Search for the cell housing the specified text and yield its (X, Y) center coordinate. 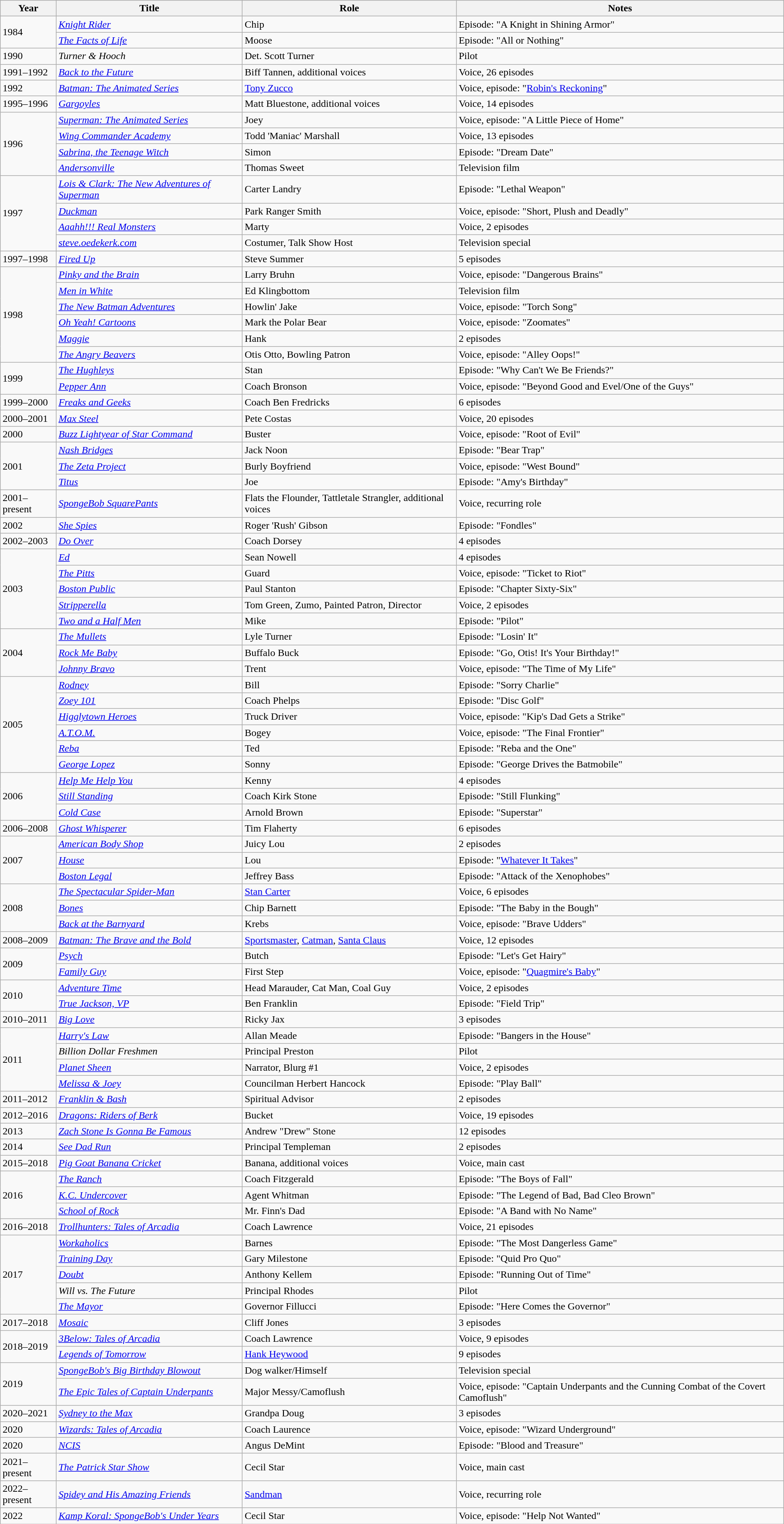
2020–2021 (28, 1413)
Batman: The Brave and the Bold (149, 940)
Mosaic (149, 1323)
Zach Stone Is Gonna Be Famous (149, 1131)
The Mayor (149, 1307)
2016 (28, 1195)
Bill (349, 685)
Anthony Kellem (349, 1275)
Episode: "The Boys of Fall" (620, 1179)
Episode: "Sorry Charlie" (620, 685)
Nash Bridges (149, 450)
Episode: "Blood and Treasure" (620, 1445)
Episode: "A Knight in Shining Armor" (620, 24)
Voice, episode: "Root of Evil" (620, 434)
Trent (349, 669)
Big Love (149, 1020)
Cliff Jones (349, 1323)
Todd 'Maniac' Marshall (349, 136)
Stripperella (149, 605)
1998 (28, 315)
Episode: "Field Trip" (620, 1004)
2003 (28, 589)
Planet Sheen (149, 1067)
Lou (349, 860)
Bones (149, 908)
Will vs. The Future (149, 1291)
The Epic Tales of Captain Underpants (149, 1392)
Spiritual Advisor (349, 1099)
Fired Up (149, 259)
Billion Dollar Freshmen (149, 1051)
Oh Yeah! Cartoons (149, 323)
Zoey 101 (149, 700)
Voice, episode: "A Little Piece of Home" (620, 120)
Butch (349, 956)
Episode: "Play Ball" (620, 1083)
2015–2018 (28, 1163)
Title (149, 8)
2007 (28, 860)
Larry Bruhn (349, 275)
Principal Templeman (349, 1147)
Joe (349, 482)
Maggie (149, 338)
Episode: "George Drives the Batmobile" (620, 765)
2008 (28, 908)
Episode: "Bear Trap" (620, 450)
Legends of Tomorrow (149, 1354)
Jack Noon (349, 450)
Back to the Future (149, 72)
Wing Commander Academy (149, 136)
Narrator, Blurg #1 (349, 1067)
2017–2018 (28, 1323)
The Angry Beavers (149, 354)
Notes (620, 8)
Voice, episode: "Robin's Reckoning" (620, 88)
Voice, 19 episodes (620, 1115)
Knight Rider (149, 24)
2002–2003 (28, 541)
Ben Franklin (349, 1004)
Principal Preston (349, 1051)
Arnold Brown (349, 812)
Otis Otto, Bowling Patron (349, 354)
Mike (349, 621)
Pete Costas (349, 418)
Juicy Lou (349, 844)
The Facts of Life (149, 40)
Aaahh!!! Real Monsters (149, 227)
2002 (28, 525)
Kamp Koral: SpongeBob's Under Years (149, 1516)
Workaholics (149, 1243)
Two and a Half Men (149, 621)
Steve Summer (349, 259)
Sydney to the Max (149, 1413)
2012–2016 (28, 1115)
steve.oedekerk.com (149, 243)
SpongeBob's Big Birthday Blowout (149, 1370)
Thomas Sweet (349, 168)
Gary Milestone (349, 1259)
Coach Kirk Stone (349, 796)
Det. Scott Turner (349, 56)
Episode: "Dream Date" (620, 152)
Voice, episode: "Short, Plush and Deadly" (620, 211)
Superman: The Animated Series (149, 120)
Year (28, 8)
Episode: "Whatever It Takes" (620, 860)
Reba (149, 749)
Batman: The Animated Series (149, 88)
Coach Phelps (349, 700)
1995–1996 (28, 104)
Roger 'Rush' Gibson (349, 525)
Turner & Hooch (149, 56)
1997 (28, 213)
Episode: "Reba and the One" (620, 749)
1999–2000 (28, 402)
Costumer, Talk Show Host (349, 243)
Episode: "Here Comes the Governor" (620, 1307)
Voice, episode: "Alley Oops!" (620, 354)
Head Marauder, Cat Man, Coal Guy (349, 987)
Angus DeMint (349, 1445)
Adventure Time (149, 987)
NCIS (149, 1445)
Voice, 20 episodes (620, 418)
Training Day (149, 1259)
Sean Nowell (349, 557)
Barnes (349, 1243)
The Pitts (149, 573)
Councilman Herbert Hancock (349, 1083)
Ted (349, 749)
Flats the Flounder, Tattletale Strangler, additional voices (349, 504)
Freaks and Geeks (149, 402)
Burly Boyfriend (349, 466)
Episode: "Amy's Birthday" (620, 482)
School of Rock (149, 1211)
Sabrina, the Teenage Witch (149, 152)
Episode: "Still Flunking" (620, 796)
Episode: "Chapter Sixty-Six" (620, 589)
Voice, 26 episodes (620, 72)
Episode: "The Baby in the Bough" (620, 908)
Voice, episode: "Zoomates" (620, 323)
True Jackson, VP (149, 1004)
Voice, episode: "Beyond Good and Evel/One of the Guys" (620, 386)
Ricky Jax (349, 1020)
Allan Meade (349, 1036)
Duckman (149, 211)
Governor Fillucci (349, 1307)
Tony Zucco (349, 88)
Family Guy (149, 971)
See Dad Run (149, 1147)
Rodney (149, 685)
Episode: "The Legend of Bad, Bad Cleo Brown" (620, 1195)
Voice, 9 episodes (620, 1338)
Krebs (349, 924)
Episode: "Attack of the Xenophobes" (620, 876)
1992 (28, 88)
12 episodes (620, 1131)
Boston Legal (149, 876)
Lyle Turner (349, 637)
Voice, 14 episodes (620, 104)
2011–2012 (28, 1099)
Coach Laurence (349, 1429)
Voice, episode: "Wizard Underground" (620, 1429)
The Patrick Star Show (149, 1467)
Mr. Finn's Dad (349, 1211)
Still Standing (149, 796)
Franklin & Bash (149, 1099)
Voice, episode: "Captain Underpants and the Cunning Combat of the Covert Camoflush" (620, 1392)
Buffalo Buck (349, 653)
Dog walker/Himself (349, 1370)
Howlin' Jake (349, 307)
Coach Bronson (349, 386)
Voice, episode: "Torch Song" (620, 307)
Bucket (349, 1115)
Trollhunters: Tales of Arcadia (149, 1227)
Carter Landry (349, 189)
Role (349, 8)
Voice, episode: "Ticket to Riot" (620, 573)
Tom Green, Zumo, Painted Patron, Director (349, 605)
Voice, 6 episodes (620, 892)
Episode: "Why Can't We Be Friends?" (620, 370)
Voice, episode: "Dangerous Brains" (620, 275)
1990 (28, 56)
The Ranch (149, 1179)
2006–2008 (28, 828)
Wizards: Tales of Arcadia (149, 1429)
The Spectacular Spider-Man (149, 892)
Marty (349, 227)
2010 (28, 995)
2001–present (28, 504)
1984 (28, 32)
1999 (28, 378)
Episode: "Running Out of Time" (620, 1275)
Sandman (349, 1494)
Voice, episode: "The Time of My Life" (620, 669)
Hank Heywood (349, 1354)
2019 (28, 1384)
9 episodes (620, 1354)
Episode: "Disc Golf" (620, 700)
Grandpa Doug (349, 1413)
Episode: "Losin' It" (620, 637)
Episode: "Let's Get Hairy" (620, 956)
House (149, 860)
2004 (28, 653)
Harry's Law (149, 1036)
Tim Flaherty (349, 828)
Mark the Polar Bear (349, 323)
Park Ranger Smith (349, 211)
First Step (349, 971)
Episode: "Bangers in the House" (620, 1036)
Biff Tannen, additional voices (349, 72)
Ed (149, 557)
The Hughleys (149, 370)
George Lopez (149, 765)
Rock Me Baby (149, 653)
Voice, 21 episodes (620, 1227)
Pepper Ann (149, 386)
Chip (349, 24)
Sonny (349, 765)
Back at the Barnyard (149, 924)
Men in White (149, 291)
Episode: "Fondles" (620, 525)
A.T.O.M. (149, 733)
Doubt (149, 1275)
Hank (349, 338)
Moose (349, 40)
Jeffrey Bass (349, 876)
Johnny Bravo (149, 669)
Episode: "Lethal Weapon" (620, 189)
5 episodes (620, 259)
The Mullets (149, 637)
Stan (349, 370)
K.C. Undercover (149, 1195)
The Zeta Project (149, 466)
Boston Public (149, 589)
Titus (149, 482)
Coach Dorsey (349, 541)
1991–1992 (28, 72)
2006 (28, 796)
Coach Ben Fredricks (349, 402)
2001 (28, 466)
2016–2018 (28, 1227)
Episode: "The Most Dangerless Game" (620, 1243)
Do Over (149, 541)
3Below: Tales of Arcadia (149, 1338)
Episode: "Superstar" (620, 812)
2017 (28, 1275)
1997–1998 (28, 259)
Stan Carter (349, 892)
Voice, episode: "West Bound" (620, 466)
Spidey and His Amazing Friends (149, 1494)
Ed Klingbottom (349, 291)
Voice, episode: "The Final Frontier" (620, 733)
Lois & Clark: The New Adventures of Superman (149, 189)
Joey (349, 120)
Pig Goat Banana Cricket (149, 1163)
Chip Barnett (349, 908)
Kenny (349, 780)
American Body Shop (149, 844)
2005 (28, 724)
Voice, episode: "Help Not Wanted" (620, 1516)
Melissa & Joey (149, 1083)
Sportsmaster, Catman, Santa Claus (349, 940)
Voice, episode: "Quagmire's Baby" (620, 971)
Pinky and the Brain (149, 275)
Principal Rhodes (349, 1291)
Paul Stanton (349, 589)
2011 (28, 1059)
Episode: "Quid Pro Quo" (620, 1259)
Episode: "Pilot" (620, 621)
Bogey (349, 733)
Banana, additional voices (349, 1163)
2022 (28, 1516)
Episode: "Go, Otis! It's Your Birthday!" (620, 653)
1996 (28, 144)
2000 (28, 434)
Ghost Whisperer (149, 828)
Dragons: Riders of Berk (149, 1115)
2009 (28, 963)
2010–2011 (28, 1020)
Higglytown Heroes (149, 716)
Truck Driver (349, 716)
2014 (28, 1147)
2022–present (28, 1494)
2013 (28, 1131)
Coach Fitzgerald (349, 1179)
Simon (349, 152)
Agent Whitman (349, 1195)
She Spies (149, 525)
Psych (149, 956)
2008–2009 (28, 940)
2021–present (28, 1467)
Episode: "A Band with No Name" (620, 1211)
Andersonville (149, 168)
Cold Case (149, 812)
2000–2001 (28, 418)
SpongeBob SquarePants (149, 504)
The New Batman Adventures (149, 307)
Max Steel (149, 418)
Gargoyles (149, 104)
Buster (349, 434)
Guard (349, 573)
Voice, 13 episodes (620, 136)
Voice, 12 episodes (620, 940)
2018–2019 (28, 1346)
Buzz Lightyear of Star Command (149, 434)
Help Me Help You (149, 780)
Voice, episode: "Brave Udders" (620, 924)
Andrew "Drew" Stone (349, 1131)
Voice, episode: "Kip's Dad Gets a Strike" (620, 716)
Major Messy/Camoflush (349, 1392)
Episode: "All or Nothing" (620, 40)
Matt Bluestone, additional voices (349, 104)
